Extract the (x, y) coordinate from the center of the cell holding the provided text.  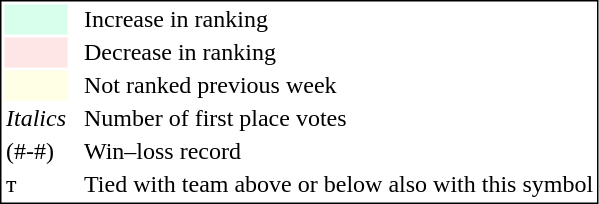
т (36, 185)
Number of first place votes (338, 119)
Tied with team above or below also with this symbol (338, 185)
Not ranked previous week (338, 85)
Italics (36, 119)
(#-#) (36, 151)
Win–loss record (338, 151)
Decrease in ranking (338, 53)
Increase in ranking (338, 19)
